Pinpoint the cell where the given text exists, returning its (X, Y) midpoint coordinate. 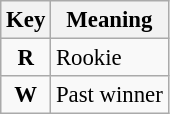
R (26, 58)
Past winner (110, 95)
Key (26, 20)
Meaning (110, 20)
W (26, 95)
Rookie (110, 58)
